Scan for the cell matching the given text and deliver its (x, y) coordinate at center. 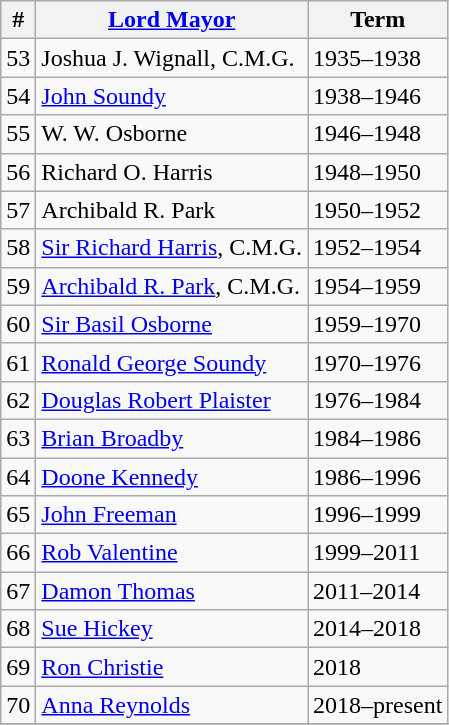
58 (18, 248)
67 (18, 591)
63 (18, 438)
1970–1976 (378, 362)
1976–1984 (378, 400)
65 (18, 515)
Richard O. Harris (172, 172)
64 (18, 477)
1950–1952 (378, 210)
59 (18, 286)
Archibald R. Park, C.M.G. (172, 286)
Ronald George Soundy (172, 362)
1948–1950 (378, 172)
John Soundy (172, 96)
Rob Valentine (172, 553)
1996–1999 (378, 515)
2011–2014 (378, 591)
1946–1948 (378, 134)
1954–1959 (378, 286)
57 (18, 210)
Sue Hickey (172, 629)
1986–1996 (378, 477)
# (18, 20)
Douglas Robert Plaister (172, 400)
55 (18, 134)
1938–1946 (378, 96)
68 (18, 629)
Brian Broadby (172, 438)
1984–1986 (378, 438)
1935–1938 (378, 58)
2014–2018 (378, 629)
1999–2011 (378, 553)
1959–1970 (378, 324)
2018 (378, 667)
Doone Kennedy (172, 477)
2018–present (378, 705)
62 (18, 400)
Term (378, 20)
Sir Basil Osborne (172, 324)
66 (18, 553)
54 (18, 96)
56 (18, 172)
Sir Richard Harris, C.M.G. (172, 248)
69 (18, 667)
53 (18, 58)
John Freeman (172, 515)
Ron Christie (172, 667)
W. W. Osborne (172, 134)
1952–1954 (378, 248)
Lord Mayor (172, 20)
Archibald R. Park (172, 210)
Joshua J. Wignall, C.M.G. (172, 58)
61 (18, 362)
70 (18, 705)
Damon Thomas (172, 591)
Anna Reynolds (172, 705)
60 (18, 324)
